Pinpoint the cell where the given text exists, returning its (X, Y) midpoint coordinate. 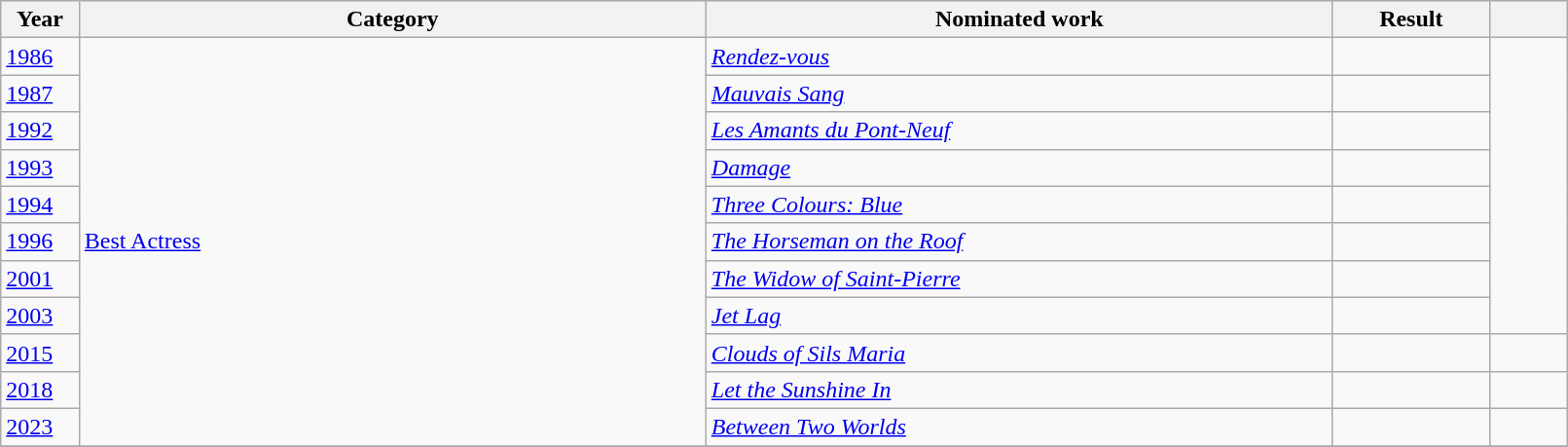
2023 (40, 427)
2015 (40, 353)
Year (40, 19)
Category (392, 19)
1993 (40, 168)
2001 (40, 279)
1996 (40, 242)
Three Colours: Blue (1019, 205)
Les Amants du Pont-Neuf (1019, 130)
Nominated work (1019, 19)
Between Two Worlds (1019, 427)
1987 (40, 93)
2018 (40, 390)
Damage (1019, 168)
1986 (40, 56)
1994 (40, 205)
Result (1411, 19)
Rendez-vous (1019, 56)
The Widow of Saint-Pierre (1019, 279)
Let the Sunshine In (1019, 390)
Jet Lag (1019, 316)
Clouds of Sils Maria (1019, 353)
The Horseman on the Roof (1019, 242)
Best Actress (392, 242)
1992 (40, 130)
Mauvais Sang (1019, 93)
2003 (40, 316)
